Determine the (x, y) coordinate at the center of the cell enclosing the given text.  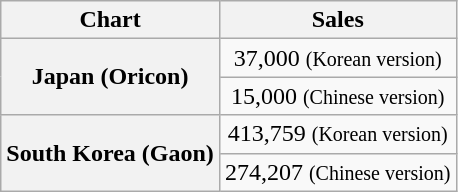
South Korea (Gaon) (110, 153)
Chart (110, 20)
37,000 (Korean version) (338, 58)
15,000 (Chinese version) (338, 96)
274,207 (Chinese version) (338, 172)
413,759 (Korean version) (338, 134)
Sales (338, 20)
Japan (Oricon) (110, 77)
